Determine the (X, Y) coordinate at the center of the cell enclosing the given text.  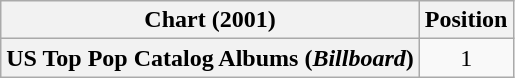
Position (466, 20)
US Top Pop Catalog Albums (Billboard) (210, 58)
1 (466, 58)
Chart (2001) (210, 20)
